Detect which cell encompasses the target text, then output its [x, y] center coordinate. 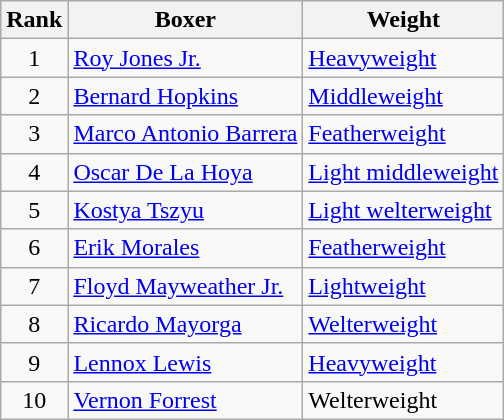
Floyd Mayweather Jr. [186, 286]
Lennox Lewis [186, 362]
Oscar De La Hoya [186, 172]
1 [34, 58]
7 [34, 286]
Marco Antonio Barrera [186, 134]
Weight [404, 20]
3 [34, 134]
Light middleweight [404, 172]
Boxer [186, 20]
Middleweight [404, 96]
8 [34, 324]
Lightweight [404, 286]
Erik Morales [186, 248]
5 [34, 210]
2 [34, 96]
10 [34, 400]
Ricardo Mayorga [186, 324]
Vernon Forrest [186, 400]
Light welterweight [404, 210]
4 [34, 172]
9 [34, 362]
Kostya Tszyu [186, 210]
6 [34, 248]
Rank [34, 20]
Roy Jones Jr. [186, 58]
Bernard Hopkins [186, 96]
